Search for the cell housing the specified text and yield its (X, Y) center coordinate. 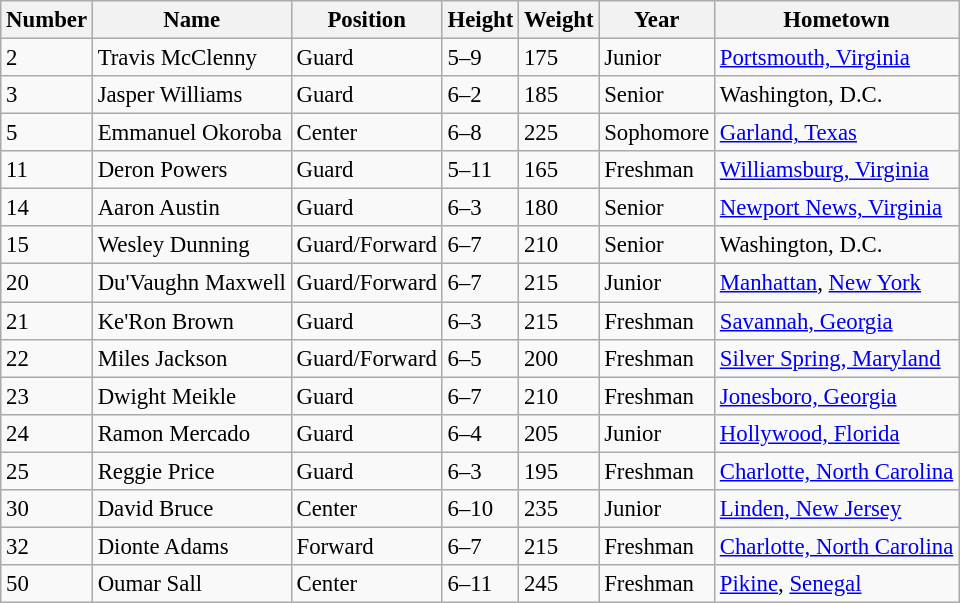
30 (47, 509)
165 (559, 170)
50 (47, 584)
225 (559, 133)
Silver Spring, Maryland (836, 358)
Year (657, 20)
Height (480, 20)
Name (192, 20)
Deron Powers (192, 170)
Williamsburg, Virginia (836, 170)
6–2 (480, 95)
6–11 (480, 584)
205 (559, 433)
Forward (366, 546)
David Bruce (192, 509)
Manhattan, New York (836, 283)
Hollywood, Florida (836, 433)
Number (47, 20)
23 (47, 396)
6–8 (480, 133)
Ramon Mercado (192, 433)
Position (366, 20)
235 (559, 509)
20 (47, 283)
6–5 (480, 358)
3 (47, 95)
Weight (559, 20)
5–9 (480, 58)
Aaron Austin (192, 208)
Dwight Meikle (192, 396)
Emmanuel Okoroba (192, 133)
200 (559, 358)
Jasper Williams (192, 95)
24 (47, 433)
Wesley Dunning (192, 245)
Dionte Adams (192, 546)
6–4 (480, 433)
Jonesboro, Georgia (836, 396)
Pikine, Senegal (836, 584)
Portsmouth, Virginia (836, 58)
Hometown (836, 20)
Savannah, Georgia (836, 321)
2 (47, 58)
25 (47, 471)
175 (559, 58)
Reggie Price (192, 471)
15 (47, 245)
180 (559, 208)
Du'Vaughn Maxwell (192, 283)
14 (47, 208)
Linden, New Jersey (836, 509)
32 (47, 546)
Garland, Texas (836, 133)
Ke'Ron Brown (192, 321)
6–10 (480, 509)
Oumar Sall (192, 584)
185 (559, 95)
11 (47, 170)
21 (47, 321)
Newport News, Virginia (836, 208)
5–11 (480, 170)
Miles Jackson (192, 358)
Sophomore (657, 133)
245 (559, 584)
195 (559, 471)
5 (47, 133)
22 (47, 358)
Travis McClenny (192, 58)
